Determine the (X, Y) coordinate at the center of the cell enclosing the given text.  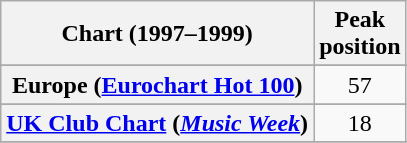
UK Club Chart (Music Week) (158, 123)
Chart (1997–1999) (158, 34)
Peakposition (360, 34)
57 (360, 85)
18 (360, 123)
Europe (Eurochart Hot 100) (158, 85)
